Extract the (x, y) coordinate from the center of the cell holding the provided text.  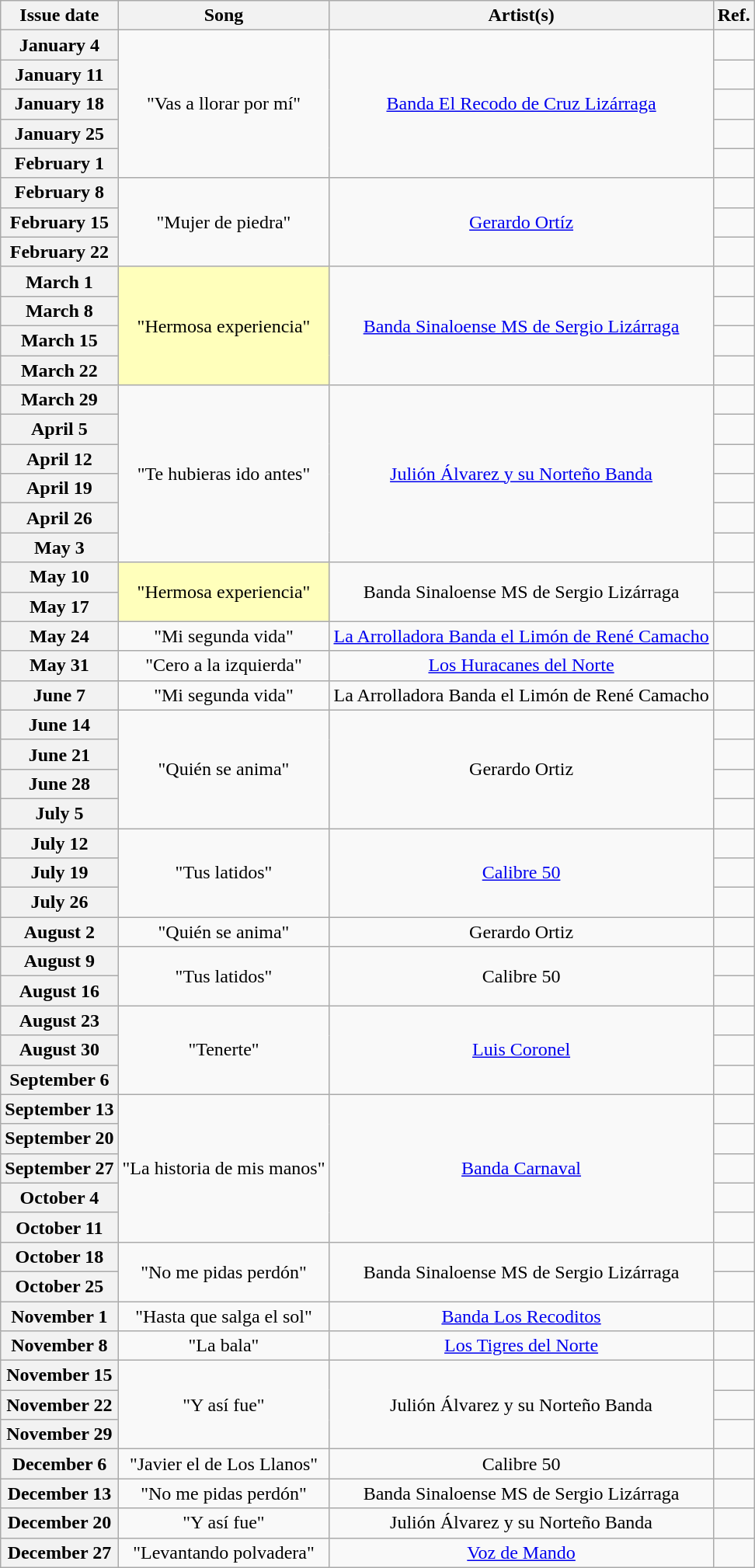
February 15 (59, 222)
September 13 (59, 1109)
September 6 (59, 1080)
October 4 (59, 1198)
March 15 (59, 340)
April 5 (59, 429)
July 26 (59, 902)
November 29 (59, 1434)
March 22 (59, 370)
March 1 (59, 281)
Issue date (59, 16)
"Cero a la izquierda" (224, 666)
"Javier el de Los Llanos" (224, 1464)
August 2 (59, 932)
August 23 (59, 1020)
November 1 (59, 1316)
February 22 (59, 252)
September 27 (59, 1168)
August 30 (59, 1050)
Banda Carnaval (521, 1168)
April 19 (59, 488)
October 25 (59, 1286)
December 6 (59, 1464)
"Levantando polvadera" (224, 1552)
Luis Coronel (521, 1050)
September 20 (59, 1139)
March 8 (59, 311)
August 9 (59, 961)
June 7 (59, 695)
March 29 (59, 400)
February 8 (59, 193)
Artist(s) (521, 16)
November 15 (59, 1375)
"Hasta que salga el sol" (224, 1316)
January 11 (59, 75)
Gerardo Ortíz (521, 222)
June 21 (59, 754)
December 27 (59, 1552)
May 17 (59, 607)
October 18 (59, 1257)
"Te hubieras ido antes" (224, 474)
November 22 (59, 1405)
"Mujer de piedra" (224, 222)
December 20 (59, 1523)
November 8 (59, 1346)
February 1 (59, 163)
May 3 (59, 548)
August 16 (59, 991)
Voz de Mando (521, 1552)
Banda El Recodo de Cruz Lizárraga (521, 104)
"Tenerte" (224, 1050)
April 12 (59, 459)
Banda Los Recoditos (521, 1316)
Los Tigres del Norte (521, 1346)
July 12 (59, 843)
May 10 (59, 577)
January 18 (59, 104)
January 4 (59, 45)
May 31 (59, 666)
July 5 (59, 813)
May 24 (59, 636)
Los Huracanes del Norte (521, 666)
October 11 (59, 1227)
"Vas a llorar por mí" (224, 104)
"La bala" (224, 1346)
June 14 (59, 725)
July 19 (59, 873)
April 26 (59, 518)
June 28 (59, 784)
"La historia de mis manos" (224, 1168)
December 13 (59, 1493)
Song (224, 16)
January 25 (59, 134)
Ref. (733, 16)
